From the cell containing the given text, extract its center point as (x, y) coordinate. 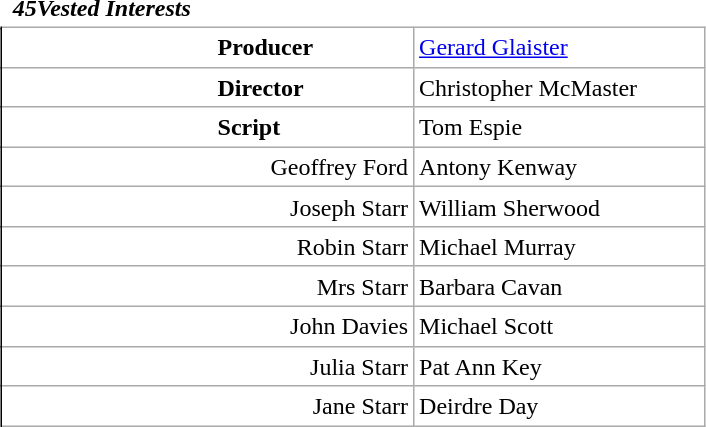
Pat Ann Key (560, 366)
Robin Starr (208, 247)
Geoffrey Ford (208, 167)
Joseph Starr (208, 207)
Barbara Cavan (560, 286)
Script (208, 127)
Jane Starr (208, 406)
Producer (208, 47)
Tom Espie (560, 127)
Julia Starr (208, 366)
Mrs Starr (208, 286)
John Davies (208, 326)
Gerard Glaister (560, 47)
Director (208, 87)
Christopher McMaster (560, 87)
William Sherwood (560, 207)
Antony Kenway (560, 167)
Michael Murray (560, 247)
Michael Scott (560, 326)
Deirdre Day (560, 406)
